From the cell containing the given text, extract its center point as (X, Y) coordinate. 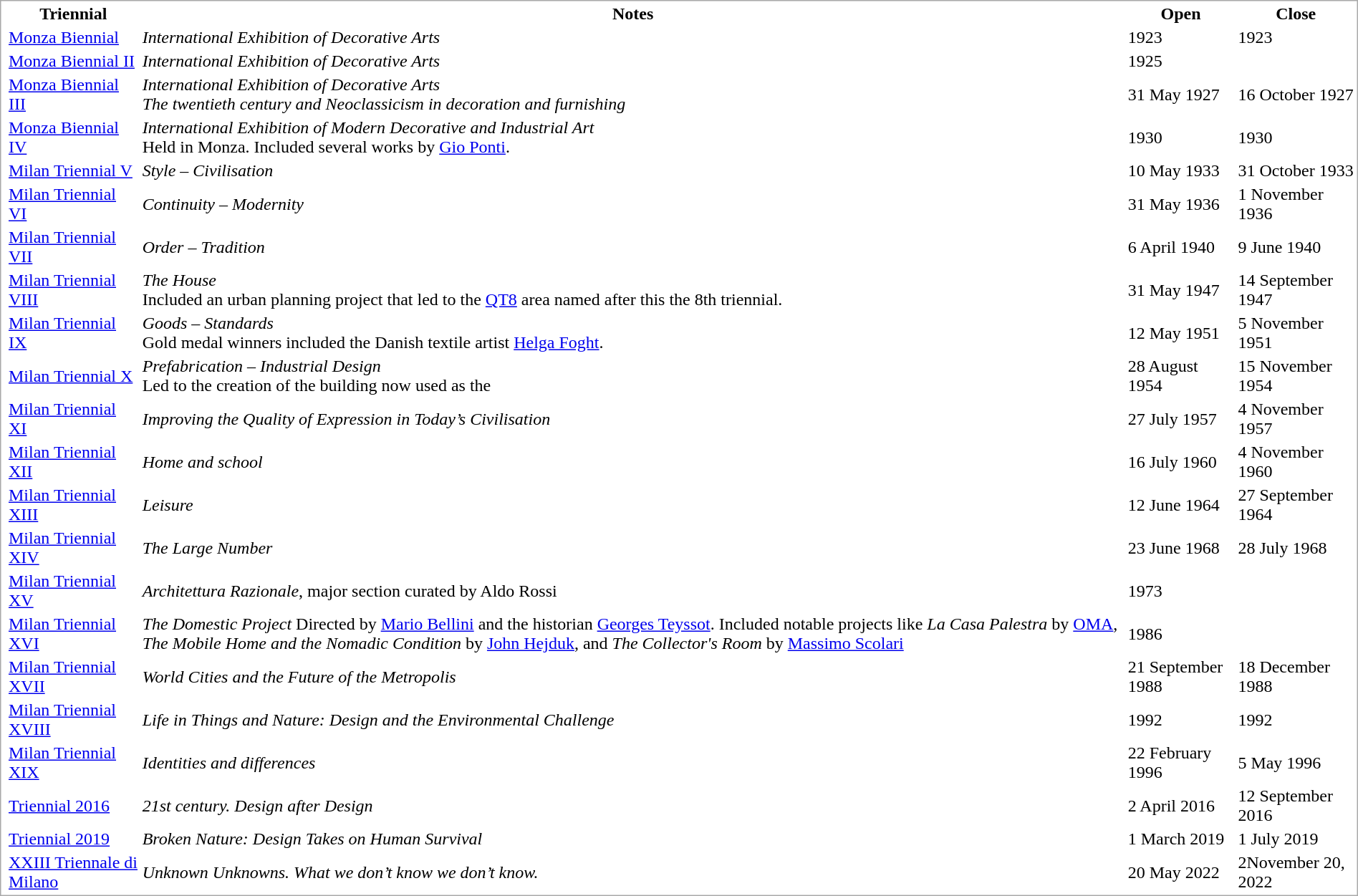
20 May 2022 (1180, 872)
1 March 2019 (1180, 839)
Milan Triennial XII (73, 461)
Milan Triennial VIII (73, 289)
12 September 2016 (1296, 805)
1 July 2019 (1296, 839)
Improving the Quality of Expression in Today’s Civilisation (633, 418)
Life in Things and Nature: Design and the Environmental Challenge (633, 719)
Triennial 2016 (73, 805)
21 September 1988 (1180, 676)
23 June 1968 (1180, 547)
31 October 1933 (1296, 171)
5 November 1951 (1296, 332)
Leisure (633, 504)
31 May 1936 (1180, 203)
Milan Triennial XVIII (73, 719)
The HouseIncluded an urban planning project that led to the QT8 area named after this the 8th triennial. (633, 289)
22 February 1996 (1180, 762)
12 June 1964 (1180, 504)
Monza Biennial II (73, 61)
Milan Triennial XI (73, 418)
Milan Triennial IX (73, 332)
The Large Number (633, 547)
Milan Triennial X (73, 375)
Prefabrication – Industrial DesignLed to the creation of the building now used as the (633, 375)
Triennial 2019 (73, 839)
27 July 1957 (1180, 418)
Milan Triennial XV (73, 590)
Milan Triennial VI (73, 203)
10 May 1933 (1180, 171)
1973 (1180, 590)
2November 20, 2022 (1296, 872)
15 November 1954 (1296, 375)
Milan Triennial XVII (73, 676)
Continuity – Modernity (633, 203)
Broken Nature: Design Takes on Human Survival (633, 839)
1986 (1180, 633)
5 May 1996 (1296, 762)
27 September 1964 (1296, 504)
1 November 1936 (1296, 203)
Order – Tradition (633, 246)
4 November 1957 (1296, 418)
31 May 1927 (1180, 95)
Monza Biennial IV (73, 138)
Open (1180, 14)
Notes (633, 14)
Milan Triennial V (73, 171)
XXIII Triennale di Milano (73, 872)
28 August 1954 (1180, 375)
International Exhibition of Modern Decorative and Industrial Art Held in Monza. Included several works by Gio Ponti. (633, 138)
Milan Triennial XIX (73, 762)
Identities and differences (633, 762)
Style – Civilisation (633, 171)
16 October 1927 (1296, 95)
Goods – StandardsGold medal winners included the Danish textile artist Helga Foght. (633, 332)
14 September 1947 (1296, 289)
6 April 1940 (1180, 246)
International Exhibition of Decorative Arts The twentieth century and Neoclassicism in decoration and furnishing (633, 95)
Home and school (633, 461)
Monza Biennial III (73, 95)
Triennial (73, 14)
4 November 1960 (1296, 461)
12 May 1951 (1180, 332)
2 April 2016 (1180, 805)
Unknown Unknowns. What we don’t know we don’t know. (633, 872)
16 July 1960 (1180, 461)
9 June 1940 (1296, 246)
21st century. Design after Design (633, 805)
28 July 1968 (1296, 547)
31 May 1947 (1180, 289)
Architettura Razionale, major section curated by Aldo Rossi (633, 590)
Milan Triennial VII (73, 246)
World Cities and the Future of the Metropolis (633, 676)
1925 (1180, 61)
Milan Triennial XIV (73, 547)
Milan Triennial XVI (73, 633)
Monza Biennial (73, 38)
18 December 1988 (1296, 676)
Milan Triennial XIII (73, 504)
Close (1296, 14)
